Return the [x, y] coordinate for the center point of the cell that contains the specified text.  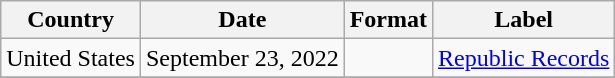
Label [524, 20]
Republic Records [524, 58]
September 23, 2022 [242, 58]
United States [71, 58]
Date [242, 20]
Format [388, 20]
Country [71, 20]
